Determine the (x, y) coordinate at the center of the cell enclosing the given text.  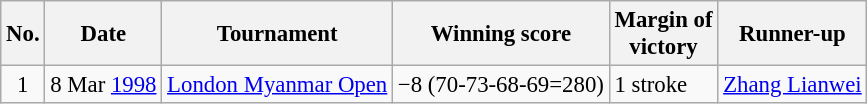
Tournament (278, 34)
London Myanmar Open (278, 85)
Date (104, 34)
Zhang Lianwei (792, 85)
Runner-up (792, 34)
Winning score (502, 34)
1 stroke (664, 85)
1 (23, 85)
−8 (70-73-68-69=280) (502, 85)
8 Mar 1998 (104, 85)
Margin ofvictory (664, 34)
No. (23, 34)
